Provide the [x, y] coordinate of the cell's center where the given text is located.  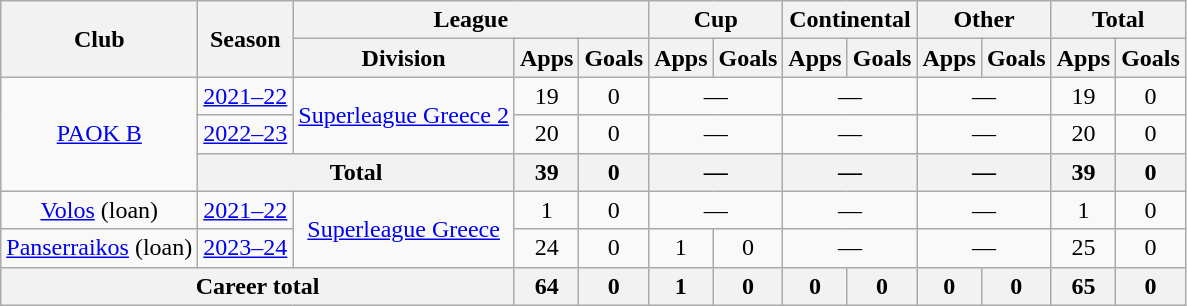
Season [246, 39]
2023–24 [246, 248]
PAOK B [100, 134]
24 [546, 248]
25 [1083, 248]
League [471, 20]
65 [1083, 286]
2022–23 [246, 134]
Volos (loan) [100, 210]
Panserraikos (loan) [100, 248]
Career total [258, 286]
Division [404, 58]
Continental [850, 20]
Cup [716, 20]
Superleague Greece 2 [404, 115]
Other [984, 20]
Club [100, 39]
64 [546, 286]
Superleague Greece [404, 229]
